Provide the (X, Y) coordinate of the cell's center where the given text is located.  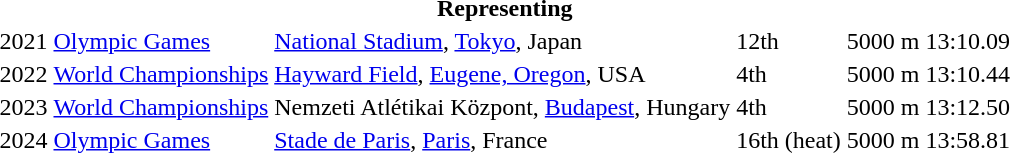
Hayward Field, Eugene, Oregon, USA (502, 74)
National Stadium, Tokyo, Japan (502, 41)
Nemzeti Atlétikai Központ, Budapest, Hungary (502, 107)
12th (789, 41)
Olympic Games (161, 41)
